For the text-containing cell, return its midpoint in [x, y] coordinate format. 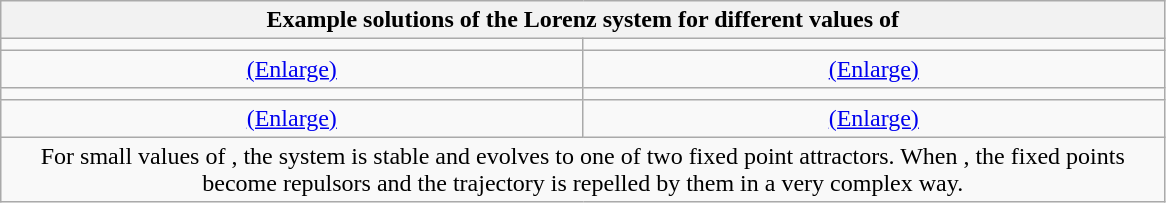
Example solutions of the Lorenz system for different values of [583, 20]
